Provide the [X, Y] coordinate of the cell's center where the given text is located.  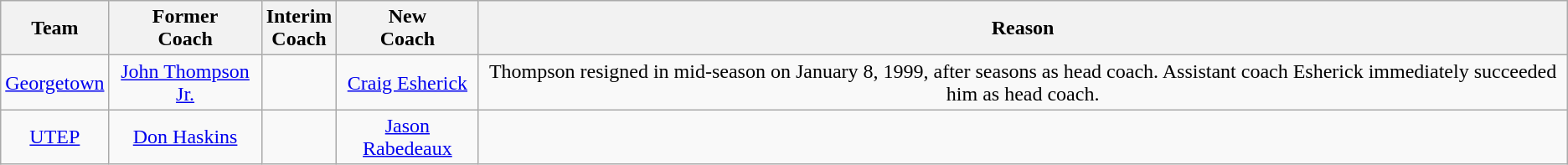
Jason Rabedeaux [407, 137]
NewCoach [407, 28]
FormerCoach [185, 28]
Team [55, 28]
UTEP [55, 137]
Reason [1023, 28]
InterimCoach [299, 28]
Craig Esherick [407, 82]
Don Haskins [185, 137]
Thompson resigned in mid-season on January 8, 1999, after seasons as head coach. Assistant coach Esherick immediately succeeded him as head coach. [1023, 82]
John Thompson Jr. [185, 82]
Georgetown [55, 82]
